Locate the cell with the specified text and output its (x, y) center coordinate. 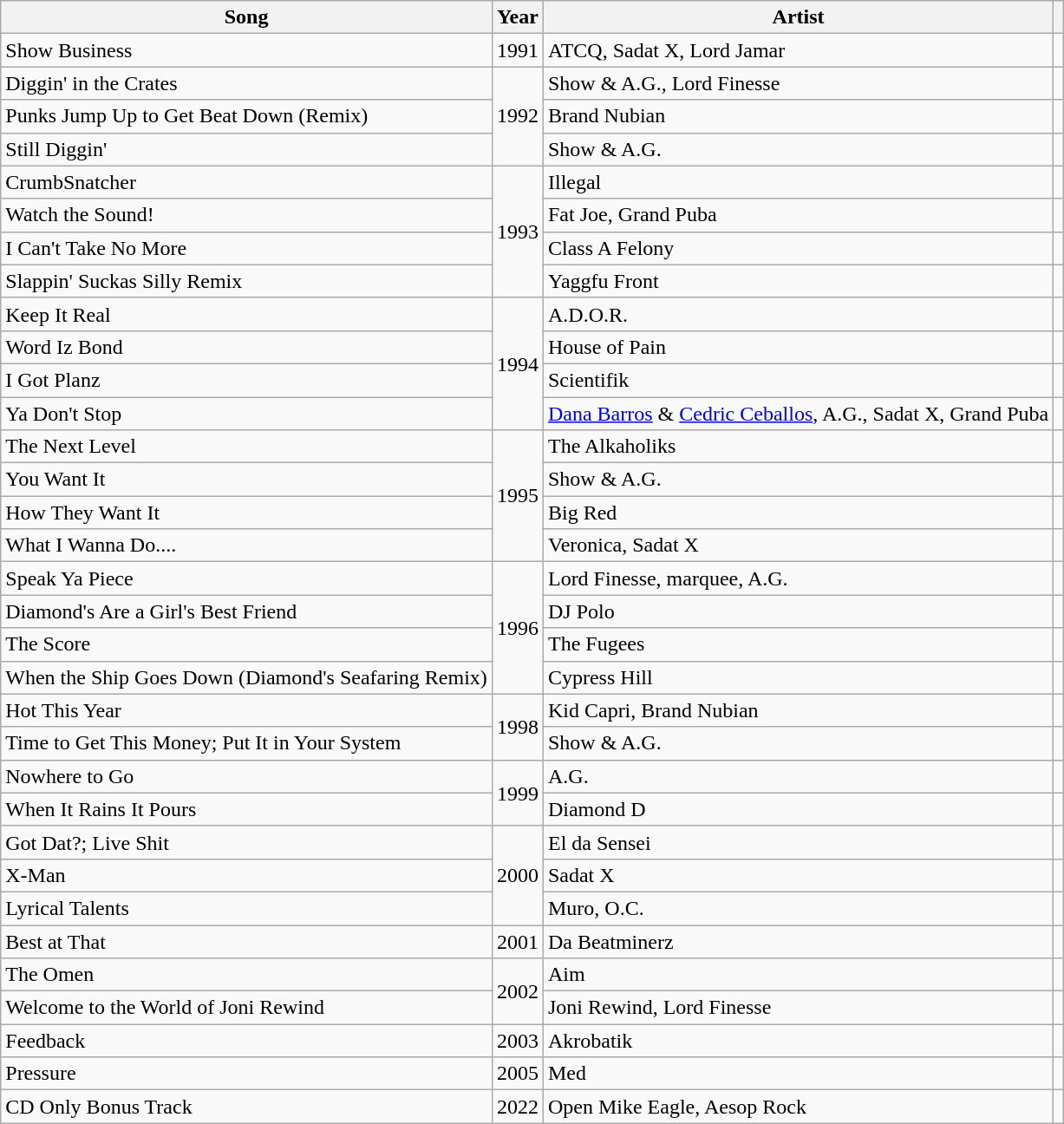
The Omen (246, 975)
2022 (517, 1107)
House of Pain (798, 347)
Feedback (246, 1041)
Da Beatminerz (798, 941)
Time to Get This Money; Put It in Your System (246, 743)
Speak Ya Piece (246, 578)
Open Mike Eagle, Aesop Rock (798, 1107)
CrumbSnatcher (246, 182)
Show Business (246, 50)
2001 (517, 941)
Word Iz Bond (246, 347)
Veronica, Sadat X (798, 546)
A.G. (798, 776)
1998 (517, 727)
Big Red (798, 513)
Year (517, 17)
When the Ship Goes Down (Diamond's Seafaring Remix) (246, 677)
Lord Finesse, marquee, A.G. (798, 578)
Akrobatik (798, 1041)
The Fugees (798, 644)
1994 (517, 363)
Diggin' in the Crates (246, 83)
Artist (798, 17)
Song (246, 17)
A.D.O.R. (798, 314)
Still Diggin' (246, 149)
What I Wanna Do.... (246, 546)
Show & A.G., Lord Finesse (798, 83)
The Score (246, 644)
Med (798, 1074)
Best at That (246, 941)
1996 (517, 628)
1993 (517, 232)
Illegal (798, 182)
2000 (517, 875)
Dana Barros & Cedric Ceballos, A.G., Sadat X, Grand Puba (798, 414)
Punks Jump Up to Get Beat Down (Remix) (246, 116)
Yaggfu Front (798, 281)
Class A Felony (798, 248)
Watch the Sound! (246, 215)
Diamond D (798, 809)
Keep It Real (246, 314)
Diamond's Are a Girl's Best Friend (246, 611)
Cypress Hill (798, 677)
1999 (517, 793)
Lyrical Talents (246, 908)
Got Dat?; Live Shit (246, 842)
X-Man (246, 875)
Scientifik (798, 380)
Aim (798, 975)
The Alkaholiks (798, 447)
DJ Polo (798, 611)
El da Sensei (798, 842)
Joni Rewind, Lord Finesse (798, 1008)
Pressure (246, 1074)
1991 (517, 50)
CD Only Bonus Track (246, 1107)
You Want It (246, 480)
Muro, O.C. (798, 908)
How They Want It (246, 513)
Slappin' Suckas Silly Remix (246, 281)
2002 (517, 991)
Kid Capri, Brand Nubian (798, 710)
Hot This Year (246, 710)
ATCQ, Sadat X, Lord Jamar (798, 50)
The Next Level (246, 447)
When It Rains It Pours (246, 809)
I Got Planz (246, 380)
Ya Don't Stop (246, 414)
2003 (517, 1041)
Sadat X (798, 875)
I Can't Take No More (246, 248)
1995 (517, 496)
Fat Joe, Grand Puba (798, 215)
1992 (517, 116)
Brand Nubian (798, 116)
2005 (517, 1074)
Welcome to the World of Joni Rewind (246, 1008)
Nowhere to Go (246, 776)
